Detect which cell encompasses the target text, then output its (X, Y) center coordinate. 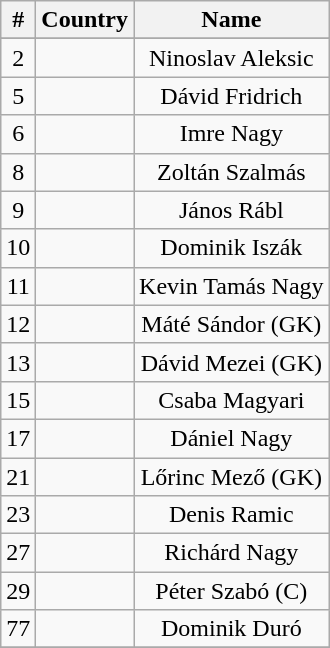
21 (18, 477)
29 (18, 591)
Dávid Mezei (GK) (232, 362)
Dániel Nagy (232, 438)
Lőrinc Mező (GK) (232, 477)
9 (18, 210)
Dávid Fridrich (232, 96)
Kevin Tamás Nagy (232, 286)
Country (85, 20)
Dominik Iszák (232, 248)
23 (18, 515)
Ninoslav Aleksic (232, 58)
15 (18, 400)
Máté Sándor (GK) (232, 324)
10 (18, 248)
Zoltán Szalmás (232, 172)
13 (18, 362)
Richárd Nagy (232, 553)
12 (18, 324)
6 (18, 134)
8 (18, 172)
5 (18, 96)
János Rábl (232, 210)
11 (18, 286)
Denis Ramic (232, 515)
Imre Nagy (232, 134)
17 (18, 438)
Name (232, 20)
# (18, 20)
Dominik Duró (232, 629)
Péter Szabó (C) (232, 591)
77 (18, 629)
27 (18, 553)
2 (18, 58)
Csaba Magyari (232, 400)
